Pinpoint the cell where the given text exists, returning its [X, Y] midpoint coordinate. 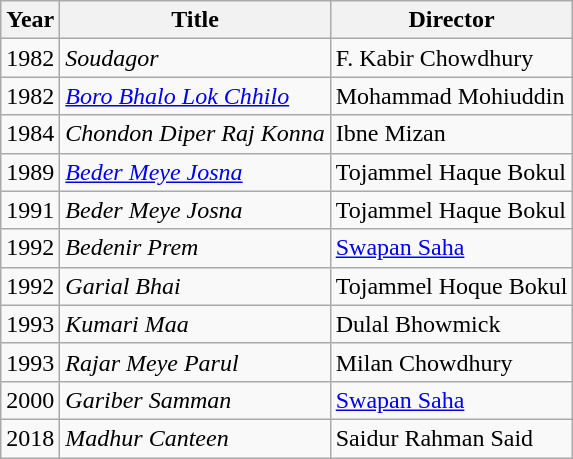
Boro Bhalo Lok Chhilo [195, 96]
Bedenir Prem [195, 248]
Milan Chowdhury [452, 362]
Tojammel Hoque Bokul [452, 286]
Ibne Mizan [452, 134]
F. Kabir Chowdhury [452, 58]
1991 [30, 210]
Dulal Bhowmick [452, 324]
1984 [30, 134]
Garial Bhai [195, 286]
Director [452, 20]
Title [195, 20]
2000 [30, 400]
Rajar Meye Parul [195, 362]
Madhur Canteen [195, 438]
2018 [30, 438]
Soudagor [195, 58]
Chondon Diper Raj Konna [195, 134]
Mohammad Mohiuddin [452, 96]
Year [30, 20]
Saidur Rahman Said [452, 438]
1989 [30, 172]
Gariber Samman [195, 400]
Kumari Maa [195, 324]
